For the text-containing cell, return its midpoint in (x, y) coordinate format. 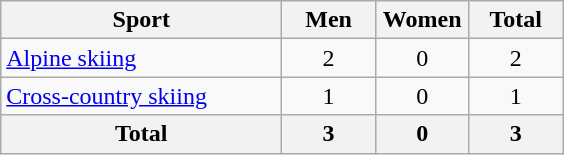
Men (329, 20)
Cross-country skiing (142, 96)
Women (422, 20)
Alpine skiing (142, 58)
Sport (142, 20)
